Return the [x, y] coordinate for the center point of the cell that contains the specified text.  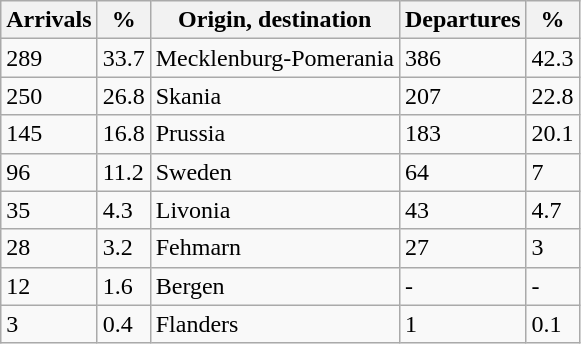
16.8 [124, 134]
11.2 [124, 172]
28 [49, 248]
26.8 [124, 96]
96 [49, 172]
0.1 [552, 324]
250 [49, 96]
35 [49, 210]
Origin, destination [274, 20]
Skania [274, 96]
4.3 [124, 210]
Mecklenburg-Pomerania [274, 58]
4.7 [552, 210]
Departures [462, 20]
22.8 [552, 96]
Prussia [274, 134]
42.3 [552, 58]
Sweden [274, 172]
145 [49, 134]
43 [462, 210]
3.2 [124, 248]
386 [462, 58]
289 [49, 58]
12 [49, 286]
20.1 [552, 134]
7 [552, 172]
33.7 [124, 58]
Fehmarn [274, 248]
Flanders [274, 324]
1 [462, 324]
64 [462, 172]
Arrivals [49, 20]
183 [462, 134]
207 [462, 96]
Livonia [274, 210]
0.4 [124, 324]
Bergen [274, 286]
1.6 [124, 286]
27 [462, 248]
